Identify which cell holds the provided text, then report its [x, y] central coordinate. 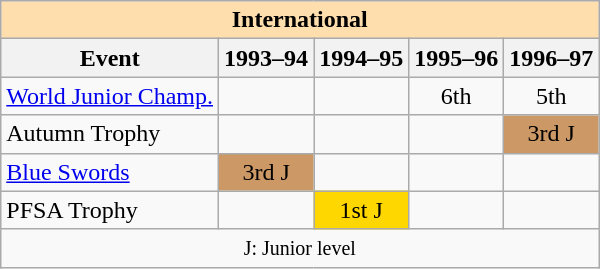
1996–97 [552, 58]
Event [110, 58]
J: Junior level [300, 248]
6th [456, 96]
1993–94 [266, 58]
Blue Swords [110, 172]
International [300, 20]
1st J [362, 210]
PFSA Trophy [110, 210]
1995–96 [456, 58]
1994–95 [362, 58]
World Junior Champ. [110, 96]
5th [552, 96]
Autumn Trophy [110, 134]
